Determine the (x, y) coordinate at the center of the cell enclosing the given text.  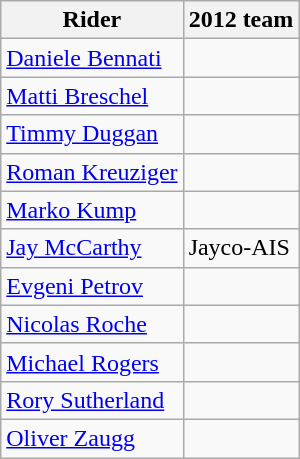
Timmy Duggan (92, 134)
2012 team (241, 20)
Daniele Bennati (92, 58)
Rider (92, 20)
Roman Kreuziger (92, 172)
Oliver Zaugg (92, 438)
Michael Rogers (92, 362)
Rory Sutherland (92, 400)
Jay McCarthy (92, 248)
Matti Breschel (92, 96)
Evgeni Petrov (92, 286)
Marko Kump (92, 210)
Nicolas Roche (92, 324)
Jayco-AIS (241, 248)
